Detect which cell encompasses the target text, then output its [x, y] center coordinate. 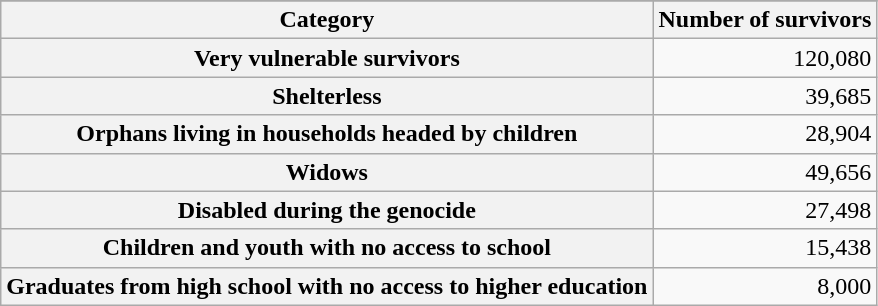
120,080 [765, 58]
Orphans living in households headed by children [327, 134]
Category [327, 20]
Graduates from high school with no access to higher education [327, 286]
Shelterless [327, 96]
39,685 [765, 96]
8,000 [765, 286]
Disabled during the genocide [327, 210]
28,904 [765, 134]
15,438 [765, 248]
Very vulnerable survivors [327, 58]
49,656 [765, 172]
Widows [327, 172]
27,498 [765, 210]
Number of survivors [765, 20]
Children and youth with no access to school [327, 248]
